Return (x, y) of the center of cell containing provided text 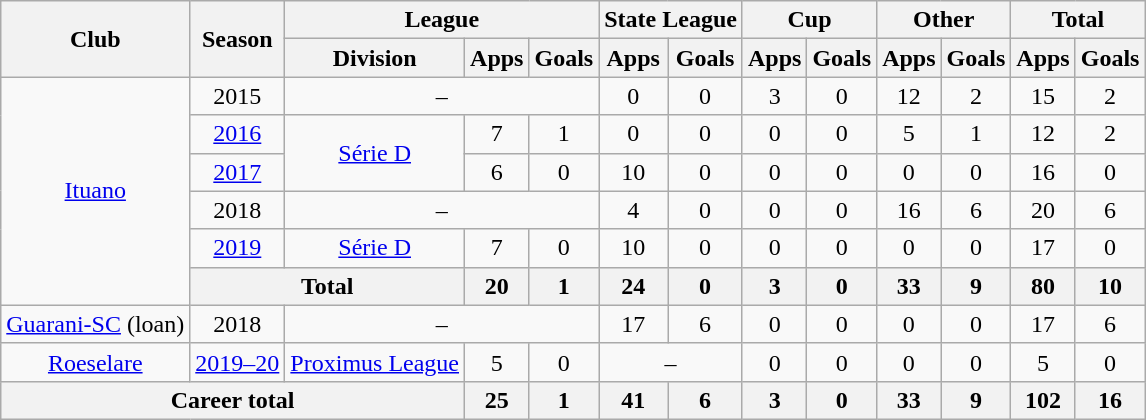
2015 (238, 96)
Club (96, 39)
League (442, 20)
2019 (238, 248)
State League (671, 20)
Career total (233, 400)
80 (1043, 286)
15 (1043, 96)
2016 (238, 134)
25 (497, 400)
2017 (238, 172)
41 (634, 400)
Guarani-SC (loan) (96, 324)
Roeselare (96, 362)
24 (634, 286)
4 (634, 210)
2019–20 (238, 362)
102 (1043, 400)
Cup (809, 20)
Proximus League (375, 362)
Ituano (96, 191)
Other (944, 20)
Season (238, 39)
Division (375, 58)
